Pinpoint the cell where the given text exists, returning its (x, y) midpoint coordinate. 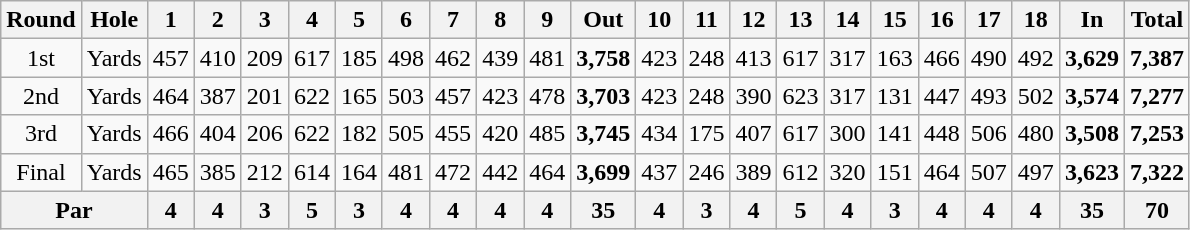
70 (1156, 210)
3,623 (1092, 172)
163 (894, 58)
498 (406, 58)
506 (988, 134)
490 (988, 58)
485 (548, 134)
614 (312, 172)
17 (988, 20)
3,629 (1092, 58)
1 (170, 20)
493 (988, 96)
16 (942, 20)
7 (454, 20)
407 (754, 134)
410 (218, 58)
2nd (41, 96)
165 (358, 96)
480 (1036, 134)
404 (218, 134)
447 (942, 96)
246 (706, 172)
505 (406, 134)
3,508 (1092, 134)
Par (74, 210)
18 (1036, 20)
201 (264, 96)
Round (41, 20)
141 (894, 134)
212 (264, 172)
7,253 (1156, 134)
14 (848, 20)
497 (1036, 172)
420 (500, 134)
131 (894, 96)
472 (454, 172)
Total (1156, 20)
3,758 (604, 58)
442 (500, 172)
3rd (41, 134)
182 (358, 134)
175 (706, 134)
1st (41, 58)
437 (660, 172)
492 (1036, 58)
465 (170, 172)
387 (218, 96)
164 (358, 172)
623 (800, 96)
Final (41, 172)
3,703 (604, 96)
503 (406, 96)
300 (848, 134)
In (1092, 20)
478 (548, 96)
3,574 (1092, 96)
390 (754, 96)
Out (604, 20)
385 (218, 172)
151 (894, 172)
209 (264, 58)
389 (754, 172)
455 (454, 134)
434 (660, 134)
185 (358, 58)
12 (754, 20)
7,387 (1156, 58)
8 (500, 20)
10 (660, 20)
11 (706, 20)
462 (454, 58)
Hole (114, 20)
439 (500, 58)
206 (264, 134)
507 (988, 172)
7,322 (1156, 172)
13 (800, 20)
7,277 (1156, 96)
6 (406, 20)
448 (942, 134)
2 (218, 20)
413 (754, 58)
3,699 (604, 172)
502 (1036, 96)
612 (800, 172)
15 (894, 20)
3,745 (604, 134)
9 (548, 20)
320 (848, 172)
